Output the (x, y) coordinate of the center of the cell containing the given text.  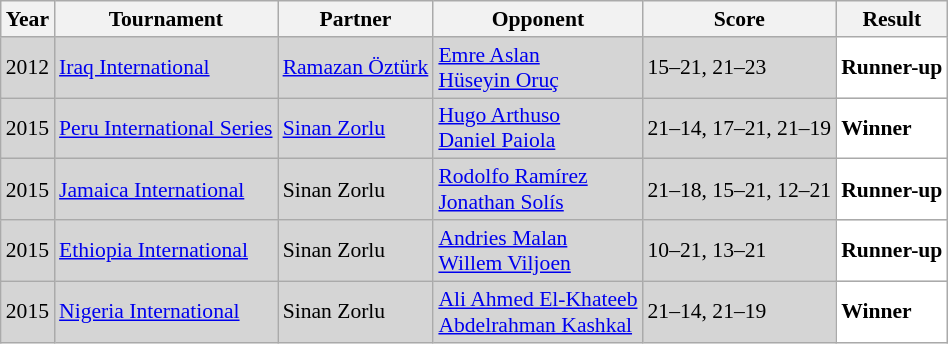
Opponent (538, 19)
Result (892, 19)
Ramazan Öztürk (356, 68)
Score (740, 19)
21–14, 21–19 (740, 312)
Emre Aslan Hüseyin Oruç (538, 68)
Partner (356, 19)
Jamaica International (166, 190)
Nigeria International (166, 312)
2012 (28, 68)
Tournament (166, 19)
Ethiopia International (166, 250)
Ali Ahmed El-Khateeb Abdelrahman Kashkal (538, 312)
10–21, 13–21 (740, 250)
Hugo Arthuso Daniel Paiola (538, 128)
Peru International Series (166, 128)
Year (28, 19)
15–21, 21–23 (740, 68)
Rodolfo Ramírez Jonathan Solís (538, 190)
Andries Malan Willem Viljoen (538, 250)
21–18, 15–21, 12–21 (740, 190)
Iraq International (166, 68)
21–14, 17–21, 21–19 (740, 128)
